Find where the given text appears and provide that cell's center as (x, y) coordinate. 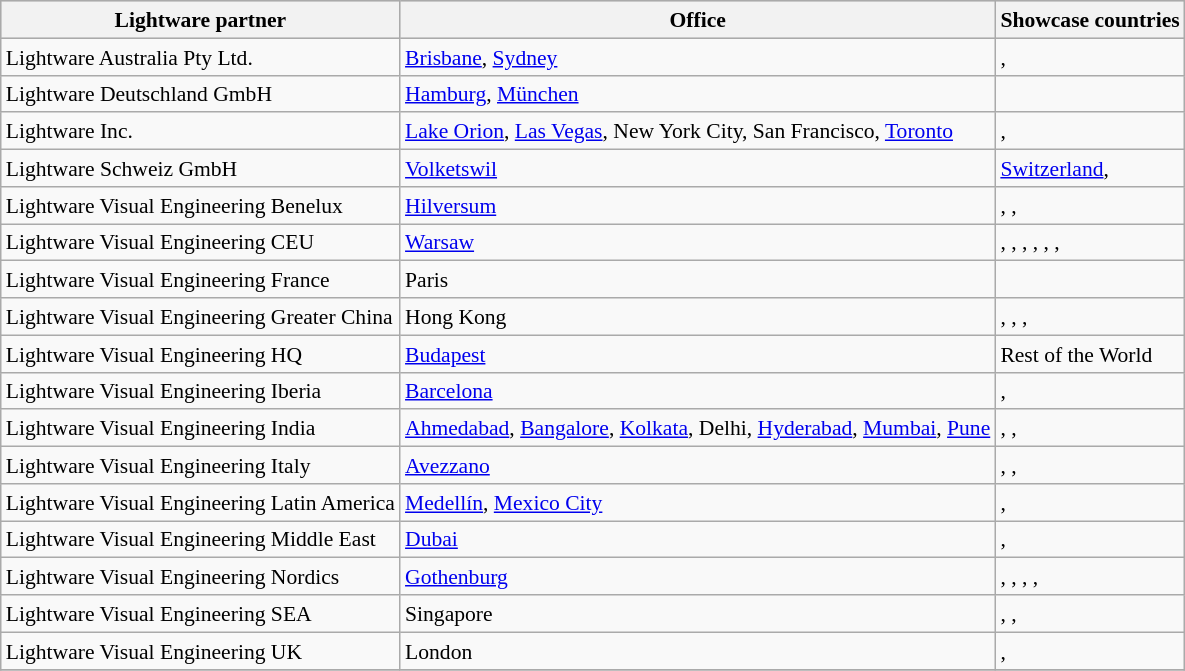
Hong Kong (698, 316)
Showcase countries (1090, 20)
Dubai (698, 540)
Warsaw (698, 242)
Budapest (698, 354)
Lightware Deutschland GmbH (200, 94)
Lightware Visual Engineering Latin America (200, 502)
Lightware Visual Engineering HQ (200, 354)
Switzerland, (1090, 168)
Rest of the World (1090, 354)
Paris (698, 280)
London (698, 650)
Lightware Visual Engineering CEU (200, 242)
Lightware Visual Engineering UK (200, 650)
Lightware Schweiz GmbH (200, 168)
Lake Orion, Las Vegas, New York City, San Francisco, Toronto (698, 132)
Office (698, 20)
Medellín, Mexico City (698, 502)
Lightware Visual Engineering Iberia (200, 390)
Volketswil (698, 168)
, , , , , , (1090, 242)
Avezzano (698, 466)
Lightware Visual Engineering France (200, 280)
Hilversum (698, 206)
Lightware Australia Pty Ltd. (200, 56)
Lightware Inc. (200, 132)
Hamburg, München (698, 94)
Barcelona (698, 390)
Lightware Visual Engineering India (200, 428)
Brisbane, Sydney (698, 56)
Ahmedabad, Bangalore, Kolkata, Delhi, Hyderabad, Mumbai, Pune (698, 428)
, , , (1090, 316)
Lightware Visual Engineering Greater China (200, 316)
Lightware Visual Engineering Middle East (200, 540)
Lightware Visual Engineering SEA (200, 614)
Singapore (698, 614)
Lightware partner (200, 20)
Lightware Visual Engineering Italy (200, 466)
Gothenburg (698, 576)
Lightware Visual Engineering Benelux (200, 206)
, , , , (1090, 576)
Lightware Visual Engineering Nordics (200, 576)
